For the text-containing cell, return its midpoint in [x, y] coordinate format. 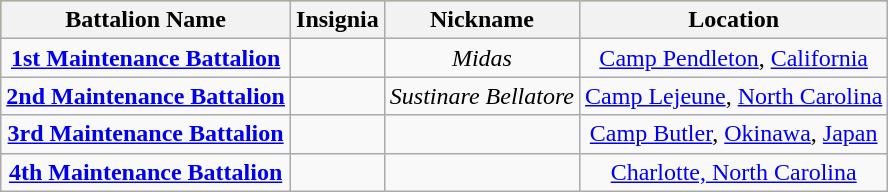
1st Maintenance Battalion [146, 58]
4th Maintenance Battalion [146, 172]
Location [734, 20]
Midas [482, 58]
Nickname [482, 20]
Charlotte, North Carolina [734, 172]
Camp Butler, Okinawa, Japan [734, 134]
2nd Maintenance Battalion [146, 96]
Battalion Name [146, 20]
Camp Lejeune, North Carolina [734, 96]
3rd Maintenance Battalion [146, 134]
Camp Pendleton, California [734, 58]
Sustinare Bellatore [482, 96]
Insignia [338, 20]
